Provide the (x, y) coordinate of the cell's center where the given text is located.  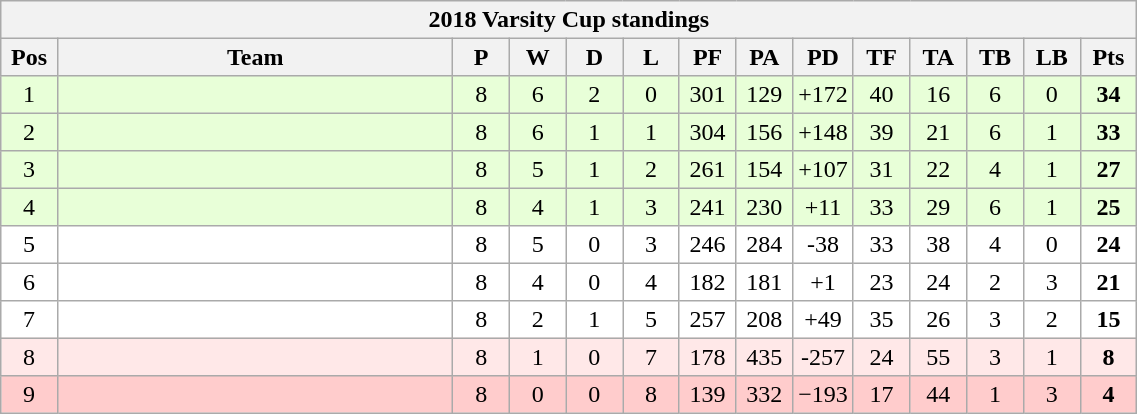
39 (882, 132)
29 (938, 206)
304 (708, 132)
2018 Varsity Cup standings (569, 20)
44 (938, 394)
PD (824, 56)
+107 (824, 170)
26 (938, 318)
284 (764, 244)
38 (938, 244)
Pos (30, 56)
+172 (824, 94)
261 (708, 170)
40 (882, 94)
27 (1108, 170)
-257 (824, 356)
257 (708, 318)
178 (708, 356)
241 (708, 206)
129 (764, 94)
Team (254, 56)
182 (708, 282)
435 (764, 356)
L (652, 56)
181 (764, 282)
230 (764, 206)
Pts (1108, 56)
+148 (824, 132)
9 (30, 394)
D (594, 56)
23 (882, 282)
156 (764, 132)
25 (1108, 206)
LB (1052, 56)
TB (996, 56)
PA (764, 56)
15 (1108, 318)
TF (882, 56)
55 (938, 356)
−193 (824, 394)
+1 (824, 282)
+11 (824, 206)
TA (938, 56)
332 (764, 394)
31 (882, 170)
246 (708, 244)
PF (708, 56)
W (538, 56)
35 (882, 318)
301 (708, 94)
16 (938, 94)
139 (708, 394)
+49 (824, 318)
208 (764, 318)
P (482, 56)
22 (938, 170)
34 (1108, 94)
17 (882, 394)
-38 (824, 244)
154 (764, 170)
